Return the [X, Y] coordinate for the center point of the cell that contains the specified text.  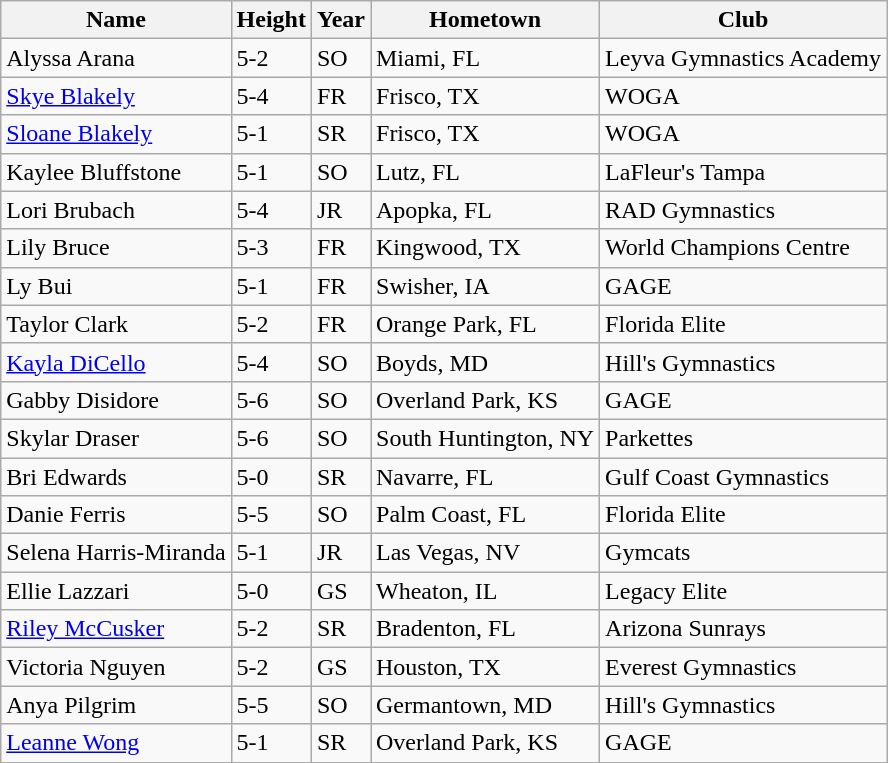
Boyds, MD [484, 362]
Palm Coast, FL [484, 515]
Kayla DiCello [116, 362]
Ly Bui [116, 286]
Riley McCusker [116, 629]
Bradenton, FL [484, 629]
Leanne Wong [116, 743]
Everest Gymnastics [744, 667]
Victoria Nguyen [116, 667]
Wheaton, IL [484, 591]
World Champions Centre [744, 248]
Sloane Blakely [116, 134]
Gulf Coast Gymnastics [744, 477]
Danie Ferris [116, 515]
RAD Gymnastics [744, 210]
Las Vegas, NV [484, 553]
Taylor Clark [116, 324]
Arizona Sunrays [744, 629]
Kingwood, TX [484, 248]
Legacy Elite [744, 591]
5-3 [271, 248]
Skye Blakely [116, 96]
Club [744, 20]
Orange Park, FL [484, 324]
Alyssa Arana [116, 58]
Navarre, FL [484, 477]
Name [116, 20]
Bri Edwards [116, 477]
Germantown, MD [484, 705]
LaFleur's Tampa [744, 172]
Lily Bruce [116, 248]
Selena Harris-Miranda [116, 553]
South Huntington, NY [484, 438]
Parkettes [744, 438]
Anya Pilgrim [116, 705]
Hometown [484, 20]
Skylar Draser [116, 438]
Swisher, IA [484, 286]
Ellie Lazzari [116, 591]
Gymcats [744, 553]
Miami, FL [484, 58]
Leyva Gymnastics Academy [744, 58]
Apopka, FL [484, 210]
Lutz, FL [484, 172]
Kaylee Bluffstone [116, 172]
Lori Brubach [116, 210]
Height [271, 20]
Gabby Disidore [116, 400]
Year [340, 20]
Houston, TX [484, 667]
